For the text-containing cell, return its midpoint in (x, y) coordinate format. 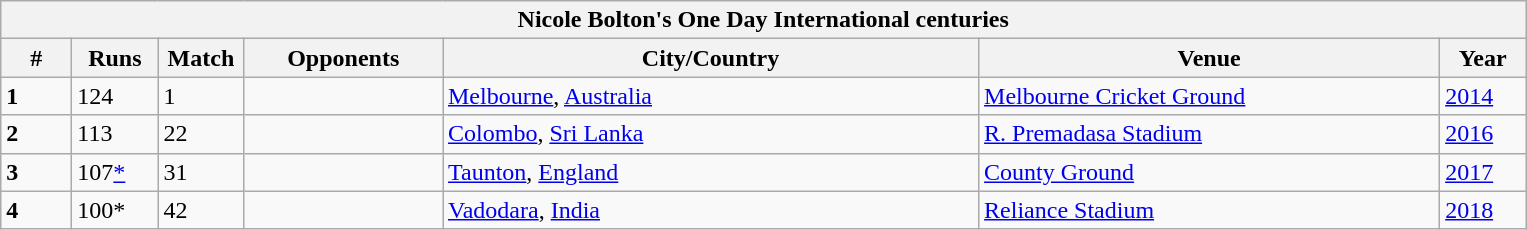
124 (115, 96)
Runs (115, 58)
4 (36, 210)
2 (36, 134)
100* (115, 210)
Nicole Bolton's One Day International centuries (764, 20)
# (36, 58)
2014 (1483, 96)
Opponents (344, 58)
42 (201, 210)
2018 (1483, 210)
R. Premadasa Stadium (1210, 134)
Match (201, 58)
Taunton, England (710, 172)
Reliance Stadium (1210, 210)
Colombo, Sri Lanka (710, 134)
2016 (1483, 134)
31 (201, 172)
22 (201, 134)
Melbourne, Australia (710, 96)
Vadodara, India (710, 210)
3 (36, 172)
Melbourne Cricket Ground (1210, 96)
113 (115, 134)
Year (1483, 58)
107* (115, 172)
Venue (1210, 58)
City/Country (710, 58)
County Ground (1210, 172)
2017 (1483, 172)
